Pinpoint the cell where the given text exists, returning its [x, y] midpoint coordinate. 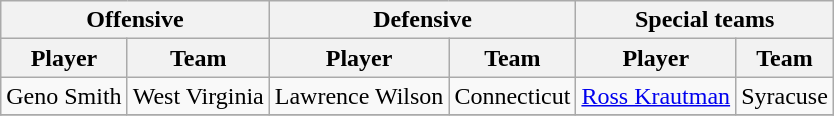
Geno Smith [64, 96]
Defensive [422, 20]
Lawrence Wilson [359, 96]
Connecticut [512, 96]
Ross Krautman [656, 96]
Offensive [136, 20]
West Virginia [198, 96]
Syracuse [785, 96]
Special teams [704, 20]
